Extract the (X, Y) coordinate from the center of the cell holding the provided text.  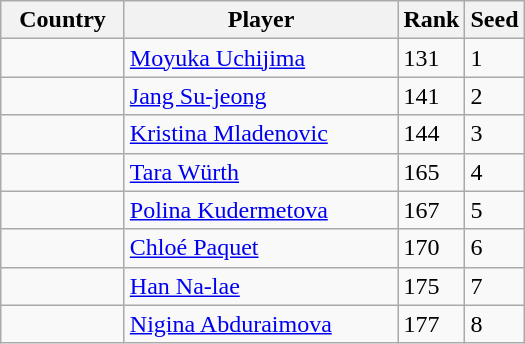
Polina Kudermetova (261, 210)
Rank (432, 20)
144 (432, 134)
Country (63, 20)
2 (494, 96)
1 (494, 58)
Seed (494, 20)
Tara Würth (261, 172)
165 (432, 172)
Nigina Abduraimova (261, 324)
Jang Su-jeong (261, 96)
Player (261, 20)
5 (494, 210)
8 (494, 324)
Moyuka Uchijima (261, 58)
131 (432, 58)
177 (432, 324)
Han Na-lae (261, 286)
Chloé Paquet (261, 248)
7 (494, 286)
141 (432, 96)
Kristina Mladenovic (261, 134)
3 (494, 134)
175 (432, 286)
170 (432, 248)
6 (494, 248)
167 (432, 210)
4 (494, 172)
